Search for the cell housing the specified text and yield its [X, Y] center coordinate. 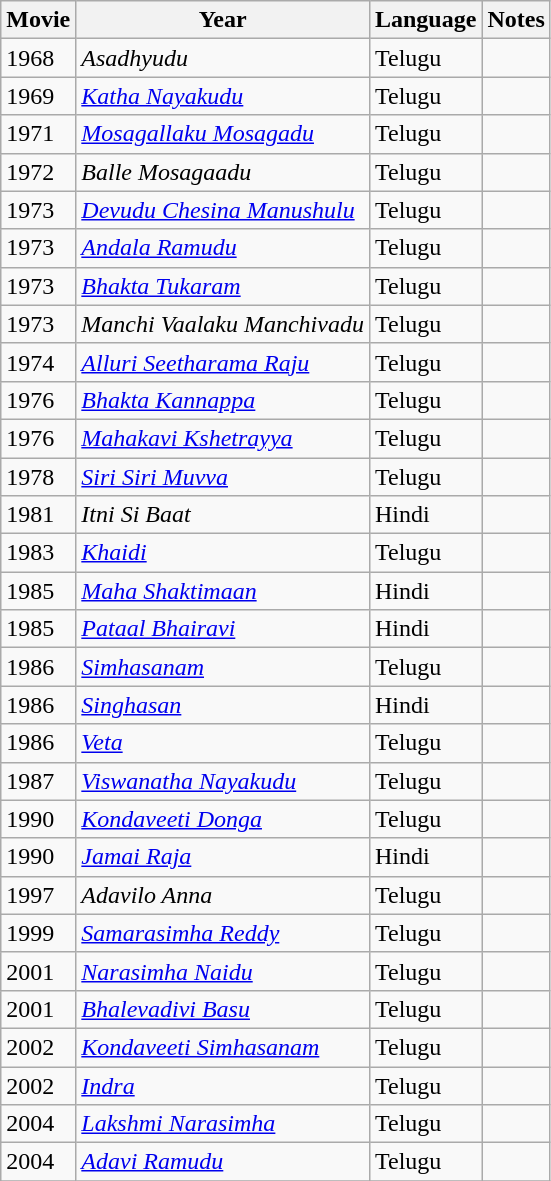
Movie [38, 20]
Samarasimha Reddy [223, 933]
Language [425, 20]
Bhakta Tukaram [223, 286]
Manchi Vaalaku Manchivadu [223, 324]
Maha Shaktimaan [223, 591]
Lakshmi Narasimha [223, 1124]
Mosagallaku Mosagadu [223, 134]
Kondaveeti Simhasanam [223, 1047]
1974 [38, 362]
1972 [38, 172]
Andala Ramudu [223, 248]
Viswanatha Nayakudu [223, 781]
Simhasanam [223, 667]
Narasimha Naidu [223, 971]
1968 [38, 58]
Itni Si Baat [223, 515]
Balle Mosagaadu [223, 172]
Mahakavi Kshetrayya [223, 438]
Khaidi [223, 553]
1969 [38, 96]
Bhalevadivi Basu [223, 1009]
1987 [38, 781]
1978 [38, 477]
1971 [38, 134]
Singhasan [223, 705]
Bhakta Kannappa [223, 400]
1983 [38, 553]
Pataal Bhairavi [223, 629]
Notes [516, 20]
1999 [38, 933]
Alluri Seetharama Raju [223, 362]
1997 [38, 895]
Adavilo Anna [223, 895]
Devudu Chesina Manushulu [223, 210]
Siri Siri Muvva [223, 477]
Veta [223, 743]
Kondaveeti Donga [223, 819]
Asadhyudu [223, 58]
Adavi Ramudu [223, 1162]
Jamai Raja [223, 857]
Katha Nayakudu [223, 96]
Indra [223, 1085]
1981 [38, 515]
Year [223, 20]
